Find where the given text appears and provide that cell's center as (X, Y) coordinate. 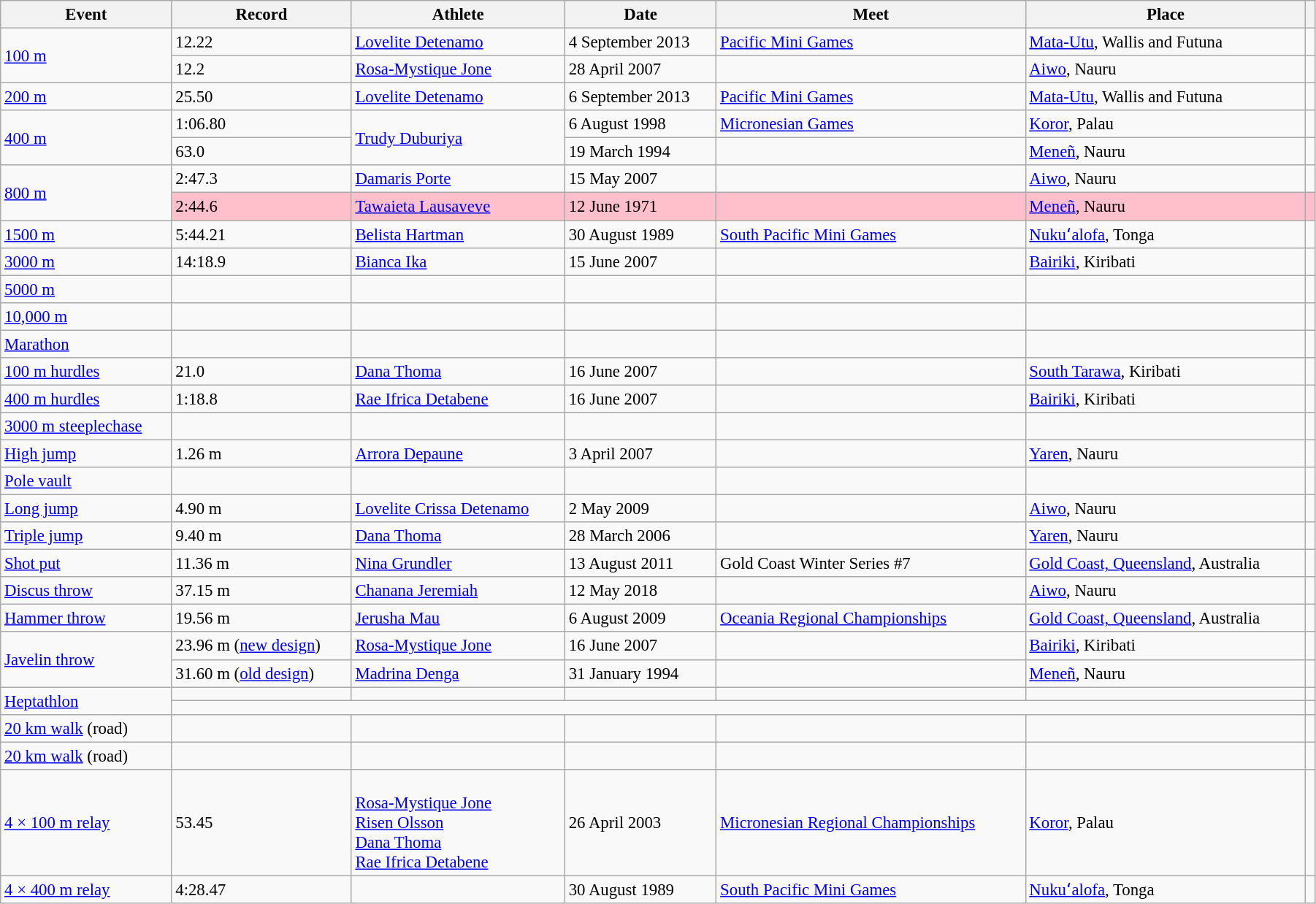
Micronesian Games (871, 124)
19.56 m (261, 618)
53.45 (261, 823)
400 m (86, 137)
Gold Coast Winter Series #7 (871, 564)
3000 m (86, 261)
1:06.80 (261, 124)
37.15 m (261, 591)
2:44.6 (261, 207)
63.0 (261, 152)
15 June 2007 (640, 261)
Rae Ifrica Detabene (458, 399)
13 August 2011 (640, 564)
Damaris Porte (458, 179)
4:28.47 (261, 889)
Shot put (86, 564)
19 March 1994 (640, 152)
Lovelite Crissa Detenamo (458, 509)
5:44.21 (261, 234)
Record (261, 15)
Bianca Ika (458, 261)
High jump (86, 453)
1500 m (86, 234)
Rosa-Mystique JoneRisen OlssonDana ThomaRae Ifrica Detabene (458, 823)
Date (640, 15)
Discus throw (86, 591)
6 August 2009 (640, 618)
2:47.3 (261, 179)
Javelin throw (86, 660)
Pole vault (86, 481)
4.90 m (261, 509)
2 May 2009 (640, 509)
Hammer throw (86, 618)
31.60 m (old design) (261, 673)
Athlete (458, 15)
100 m hurdles (86, 372)
6 September 2013 (640, 97)
Tawaieta Lausaveve (458, 207)
28 March 2006 (640, 536)
Marathon (86, 344)
9.40 m (261, 536)
31 January 1994 (640, 673)
10,000 m (86, 316)
Nina Grundler (458, 564)
Event (86, 15)
Oceania Regional Championships (871, 618)
200 m (86, 97)
Long jump (86, 509)
Madrina Denga (458, 673)
Arrora Depaune (458, 453)
6 August 1998 (640, 124)
11.36 m (261, 564)
1.26 m (261, 453)
Micronesian Regional Championships (871, 823)
Heptathlon (86, 701)
25.50 (261, 97)
23.96 m (new design) (261, 646)
1:18.8 (261, 399)
14:18.9 (261, 261)
12.22 (261, 42)
Meet (871, 15)
South Tarawa, Kiribati (1166, 372)
Trudy Duburiya (458, 137)
4 × 100 m relay (86, 823)
Jerusha Mau (458, 618)
21.0 (261, 372)
3 April 2007 (640, 453)
Triple jump (86, 536)
12 June 1971 (640, 207)
400 m hurdles (86, 399)
800 m (86, 193)
4 September 2013 (640, 42)
Place (1166, 15)
15 May 2007 (640, 179)
5000 m (86, 289)
100 m (86, 55)
Belista Hartman (458, 234)
4 × 400 m relay (86, 889)
28 April 2007 (640, 69)
12 May 2018 (640, 591)
Chanana Jeremiah (458, 591)
12.2 (261, 69)
26 April 2003 (640, 823)
3000 m steeplechase (86, 426)
